Scan for the cell matching the given text and deliver its [x, y] coordinate at center. 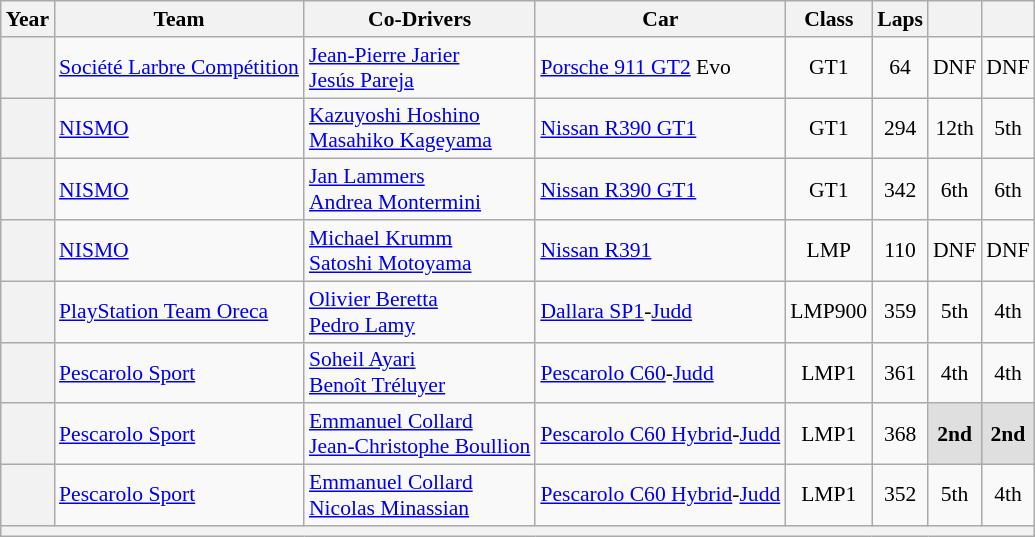
342 [900, 190]
Michael Krumm Satoshi Motoyama [420, 250]
Porsche 911 GT2 Evo [660, 68]
352 [900, 496]
64 [900, 68]
Jan Lammers Andrea Montermini [420, 190]
368 [900, 434]
Emmanuel Collard Jean-Christophe Boullion [420, 434]
Jean-Pierre Jarier Jesús Pareja [420, 68]
Dallara SP1-Judd [660, 312]
Olivier Beretta Pedro Lamy [420, 312]
PlayStation Team Oreca [179, 312]
LMP [828, 250]
Laps [900, 19]
Kazuyoshi Hoshino Masahiko Kageyama [420, 128]
359 [900, 312]
Class [828, 19]
110 [900, 250]
Co-Drivers [420, 19]
LMP900 [828, 312]
Pescarolo C60-Judd [660, 372]
294 [900, 128]
12th [954, 128]
Nissan R391 [660, 250]
Emmanuel Collard Nicolas Minassian [420, 496]
Car [660, 19]
Year [28, 19]
Société Larbre Compétition [179, 68]
361 [900, 372]
Team [179, 19]
Soheil Ayari Benoît Tréluyer [420, 372]
